Detect which cell encompasses the target text, then output its (x, y) center coordinate. 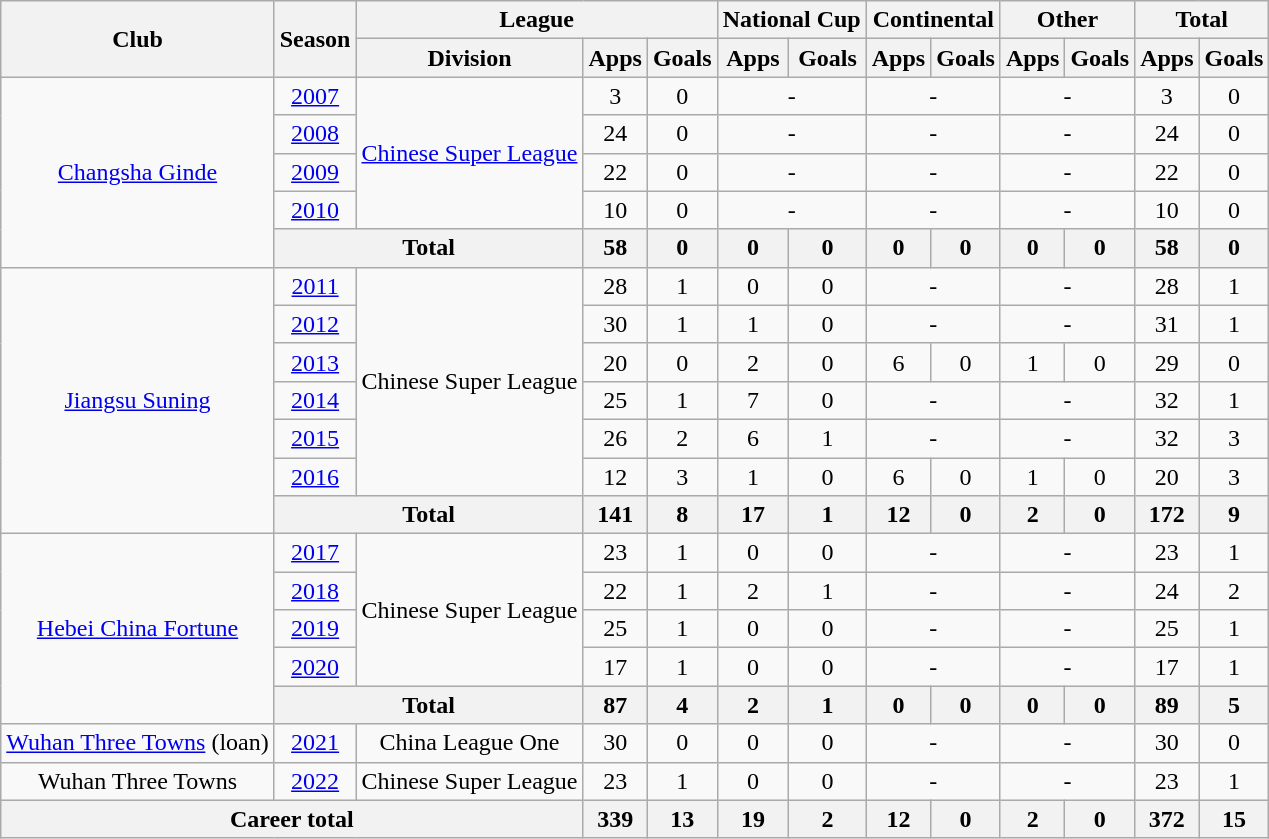
2020 (315, 667)
2022 (315, 781)
2007 (315, 96)
Wuhan Three Towns (138, 781)
19 (753, 819)
National Cup (792, 20)
Jiangsu Suning (138, 400)
2021 (315, 743)
2019 (315, 629)
2010 (315, 210)
China League One (470, 743)
Hebei China Fortune (138, 629)
8 (682, 515)
2011 (315, 286)
9 (1234, 515)
26 (615, 438)
141 (615, 515)
Season (315, 39)
Wuhan Three Towns (loan) (138, 743)
Other (1067, 20)
5 (1234, 705)
15 (1234, 819)
4 (682, 705)
2009 (315, 172)
2008 (315, 134)
2015 (315, 438)
2014 (315, 400)
372 (1167, 819)
Club (138, 39)
2017 (315, 553)
87 (615, 705)
89 (1167, 705)
2013 (315, 362)
Division (470, 58)
League (536, 20)
29 (1167, 362)
2018 (315, 591)
172 (1167, 515)
7 (753, 400)
Changsha Ginde (138, 172)
13 (682, 819)
31 (1167, 324)
Continental (933, 20)
2012 (315, 324)
339 (615, 819)
2016 (315, 477)
Career total (292, 819)
